For the text-containing cell, return its midpoint in (x, y) coordinate format. 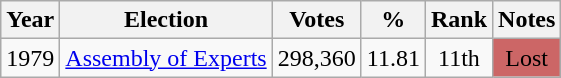
11.81 (393, 58)
Votes (316, 20)
Assembly of Experts (166, 58)
% (393, 20)
Rank (458, 20)
298,360 (316, 58)
1979 (30, 58)
Election (166, 20)
11th (458, 58)
Lost (527, 58)
Year (30, 20)
Notes (527, 20)
